Return (X, Y) of the center of cell containing provided text 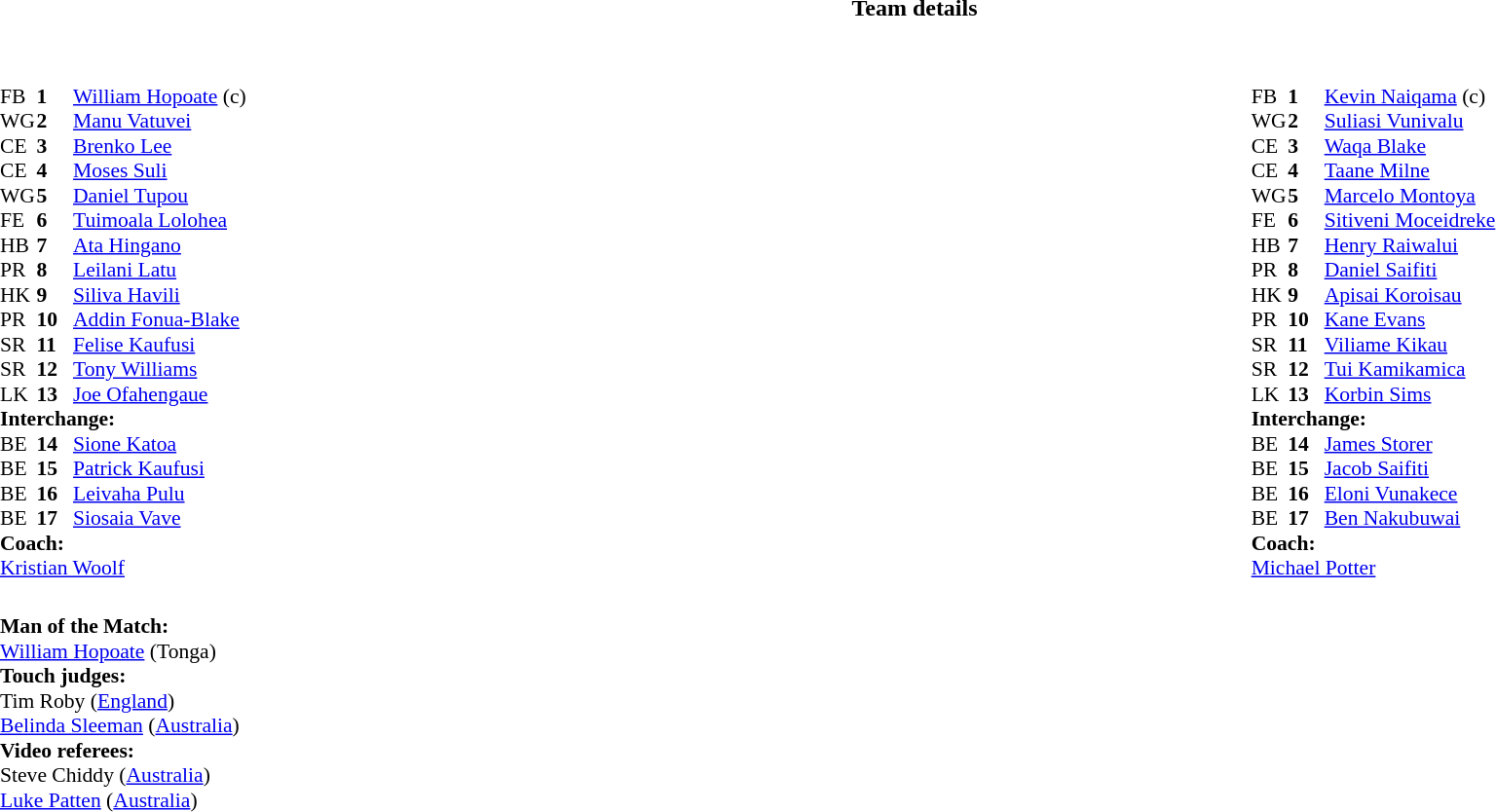
Brenko Lee (160, 146)
Sitiveni Moceidreke (1410, 221)
Marcelo Montoya (1410, 196)
Siliva Havili (160, 295)
Taane Milne (1410, 170)
Leivaha Pulu (160, 494)
William Hopoate (c) (160, 96)
Leilani Latu (160, 270)
Henry Raiwalui (1410, 245)
Moses Suli (160, 170)
Kevin Naiqama (c) (1410, 96)
Tui Kamikamica (1410, 369)
Manu Vatuvei (160, 122)
Jacob Saifiti (1410, 468)
Ata Hingano (160, 245)
Siosaia Vave (160, 519)
Tony Williams (160, 369)
Patrick Kaufusi (160, 468)
James Storer (1410, 444)
Suliasi Vunivalu (1410, 122)
Eloni Vunakece (1410, 494)
Kristian Woolf (123, 568)
Apisai Koroisau (1410, 295)
Felise Kaufusi (160, 345)
Korbin Sims (1410, 394)
Sione Katoa (160, 444)
Ben Nakubuwai (1410, 519)
Daniel Tupou (160, 196)
Viliame Kikau (1410, 345)
Michael Potter (1373, 568)
Tuimoala Lolohea (160, 221)
Addin Fonua-Blake (160, 320)
Joe Ofahengaue (160, 394)
Waqa Blake (1410, 146)
Daniel Saifiti (1410, 270)
Kane Evans (1410, 320)
